Find where the given text appears and provide that cell's center as [X, Y] coordinate. 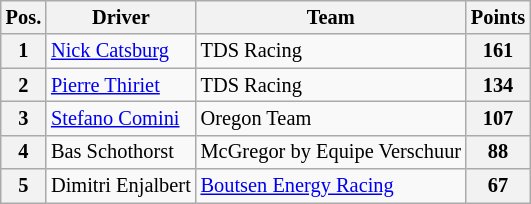
88 [498, 152]
Pierre Thiriet [121, 85]
Team [331, 17]
67 [498, 186]
161 [498, 51]
1 [24, 51]
Driver [121, 17]
107 [498, 118]
Bas Schothorst [121, 152]
McGregor by Equipe Verschuur [331, 152]
Dimitri Enjalbert [121, 186]
Oregon Team [331, 118]
Stefano Comini [121, 118]
Nick Catsburg [121, 51]
5 [24, 186]
4 [24, 152]
134 [498, 85]
3 [24, 118]
Pos. [24, 17]
Boutsen Energy Racing [331, 186]
Points [498, 17]
2 [24, 85]
